Pinpoint the cell where the given text exists, returning its [X, Y] midpoint coordinate. 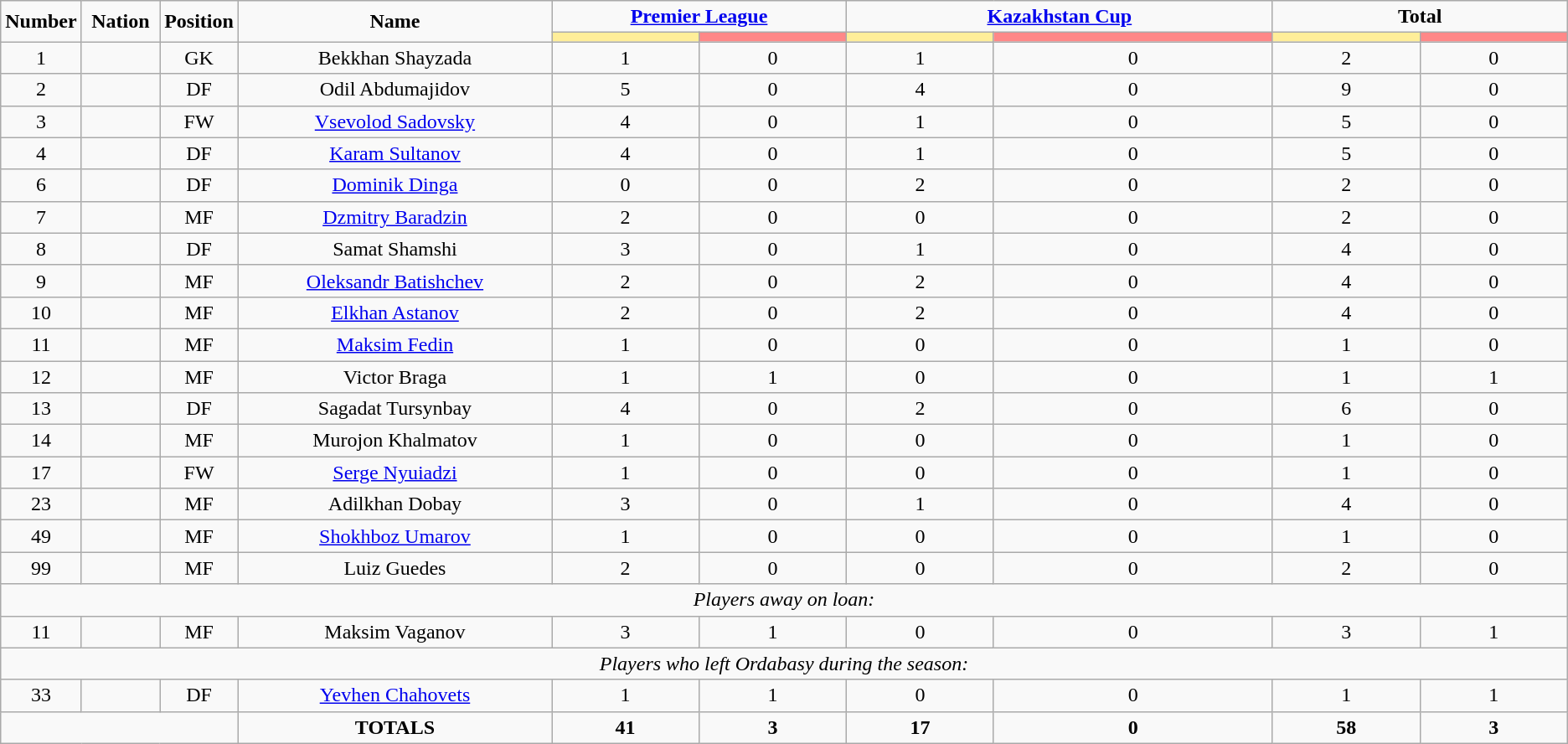
Adilkhan Dobay [395, 504]
Dzmitry Baradzin [395, 217]
Nation [121, 22]
Serge Nyuiadzi [395, 473]
23 [41, 504]
Shokhboz Umarov [395, 536]
Name [395, 22]
Position [199, 22]
Oleksandr Batishchev [395, 281]
Vsevolod Sadovsky [395, 121]
33 [41, 695]
Murojon Khalmatov [395, 441]
7 [41, 217]
Victor Braga [395, 376]
8 [41, 249]
49 [41, 536]
Yevhen Chahovets [395, 695]
Karam Sultanov [395, 153]
Samat Shamshi [395, 249]
10 [41, 313]
Sagadat Tursynbay [395, 409]
Maksim Fedin [395, 344]
12 [41, 376]
58 [1346, 727]
Odil Abdumajidov [395, 90]
Players away on loan: [784, 600]
Kazakhstan Cup [1059, 17]
Premier League [699, 17]
Maksim Vaganov [395, 632]
41 [625, 727]
13 [41, 409]
Players who left Ordabasy during the season: [784, 664]
99 [41, 568]
Number [41, 22]
Bekkhan Shayzada [395, 58]
Total [1420, 17]
14 [41, 441]
TOTALS [395, 727]
Elkhan Astanov [395, 313]
Dominik Dinga [395, 185]
GK [199, 58]
Luiz Guedes [395, 568]
